From the cell containing the given text, extract its center point as (x, y) coordinate. 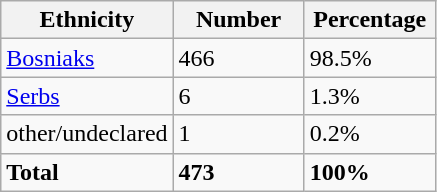
Total (87, 172)
0.2% (370, 134)
1 (238, 134)
Number (238, 20)
1.3% (370, 96)
466 (238, 58)
473 (238, 172)
6 (238, 96)
Serbs (87, 96)
other/undeclared (87, 134)
100% (370, 172)
Bosniaks (87, 58)
98.5% (370, 58)
Percentage (370, 20)
Ethnicity (87, 20)
